Find where the given text appears and provide that cell's center as (X, Y) coordinate. 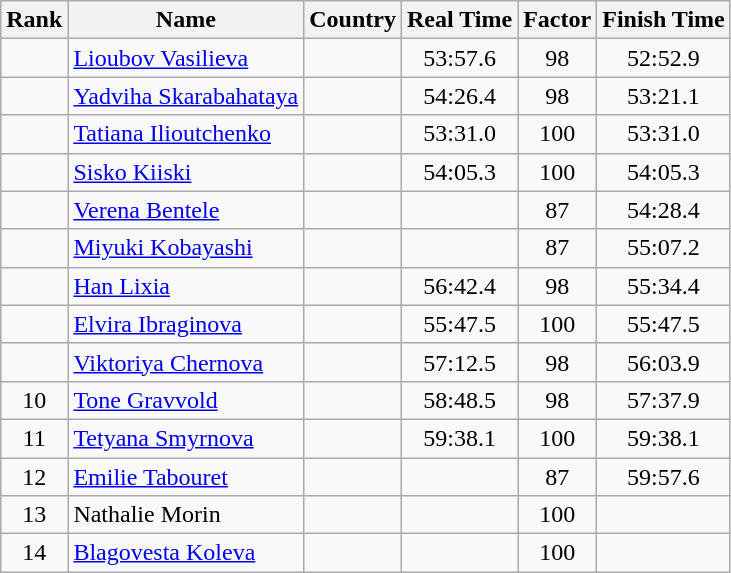
Han Lixia (186, 286)
11 (34, 438)
56:03.9 (664, 362)
Lioubov Vasilieva (186, 58)
58:48.5 (459, 400)
Country (353, 20)
14 (34, 553)
Tetyana Smyrnova (186, 438)
53:57.6 (459, 58)
55:34.4 (664, 286)
Emilie Tabouret (186, 477)
53:21.1 (664, 96)
Real Time (459, 20)
Finish Time (664, 20)
56:42.4 (459, 286)
Tone Gravvold (186, 400)
10 (34, 400)
13 (34, 515)
57:12.5 (459, 362)
52:52.9 (664, 58)
Verena Bentele (186, 210)
Elvira Ibraginova (186, 324)
Viktoriya Chernova (186, 362)
Blagovesta Koleva (186, 553)
Rank (34, 20)
Yadviha Skarabahataya (186, 96)
Nathalie Morin (186, 515)
Factor (558, 20)
Miyuki Kobayashi (186, 248)
57:37.9 (664, 400)
59:57.6 (664, 477)
12 (34, 477)
Name (186, 20)
Tatiana Ilioutchenko (186, 134)
54:28.4 (664, 210)
Sisko Kiiski (186, 172)
54:26.4 (459, 96)
55:07.2 (664, 248)
